Find where the given text appears and provide that cell's center as (x, y) coordinate. 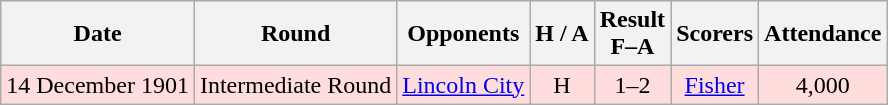
Round (295, 34)
Intermediate Round (295, 85)
1–2 (632, 85)
ResultF–A (632, 34)
Fisher (715, 85)
H / A (562, 34)
H (562, 85)
Date (98, 34)
14 December 1901 (98, 85)
Attendance (823, 34)
Scorers (715, 34)
4,000 (823, 85)
Lincoln City (464, 85)
Opponents (464, 34)
